Find where the given text appears and provide that cell's center as [X, Y] coordinate. 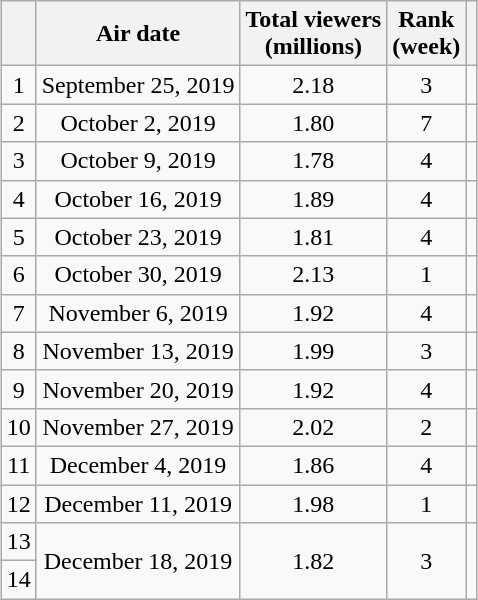
Air date [138, 34]
December 4, 2019 [138, 465]
1.78 [314, 161]
November 27, 2019 [138, 427]
9 [18, 389]
October 2, 2019 [138, 123]
October 23, 2019 [138, 237]
2.02 [314, 427]
12 [18, 503]
1.86 [314, 465]
1.99 [314, 351]
14 [18, 580]
September 25, 2019 [138, 85]
1.82 [314, 561]
1.81 [314, 237]
2.13 [314, 275]
October 30, 2019 [138, 275]
1.89 [314, 199]
1.80 [314, 123]
11 [18, 465]
November 13, 2019 [138, 351]
5 [18, 237]
10 [18, 427]
6 [18, 275]
Rank(week) [426, 34]
December 11, 2019 [138, 503]
Total viewers(millions) [314, 34]
November 6, 2019 [138, 313]
1.98 [314, 503]
November 20, 2019 [138, 389]
December 18, 2019 [138, 561]
October 16, 2019 [138, 199]
2.18 [314, 85]
13 [18, 542]
October 9, 2019 [138, 161]
8 [18, 351]
